Scan for the cell matching the given text and deliver its [X, Y] coordinate at center. 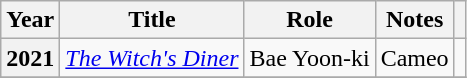
Bae Yoon-ki [310, 58]
The Witch's Diner [152, 58]
Year [30, 20]
Cameo [414, 58]
Title [152, 20]
Role [310, 20]
2021 [30, 58]
Notes [414, 20]
